Identify which cell holds the provided text, then report its [X, Y] central coordinate. 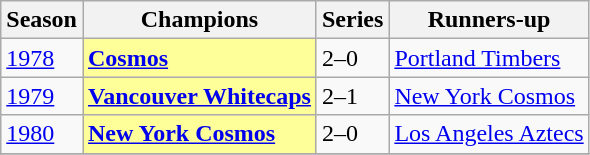
Champions [199, 20]
Runners-up [489, 20]
1978 [42, 58]
Vancouver Whitecaps [199, 96]
Los Angeles Aztecs [489, 134]
Season [42, 20]
Series [352, 20]
Portland Timbers [489, 58]
2–1 [352, 96]
1980 [42, 134]
Cosmos [199, 58]
1979 [42, 96]
